Find where the given text appears and provide that cell's center as [x, y] coordinate. 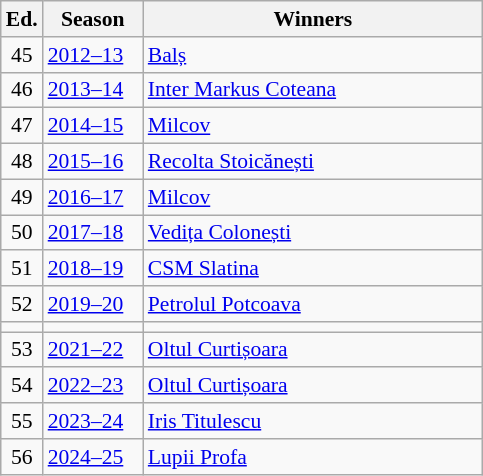
45 [22, 55]
2014–15 [93, 126]
Balș [313, 55]
Season [93, 19]
2022–23 [93, 386]
Lupii Profa [313, 457]
Ed. [22, 19]
2013–14 [93, 90]
Petrolul Potcoava [313, 304]
51 [22, 269]
47 [22, 126]
48 [22, 162]
2017–18 [93, 233]
2019–20 [93, 304]
54 [22, 386]
2023–24 [93, 421]
55 [22, 421]
56 [22, 457]
52 [22, 304]
49 [22, 197]
2024–25 [93, 457]
2018–19 [93, 269]
2021–22 [93, 350]
Winners [313, 19]
Recolta Stoicănești [313, 162]
Inter Markus Coteana [313, 90]
50 [22, 233]
46 [22, 90]
Vedița Colonești [313, 233]
2015–16 [93, 162]
2012–13 [93, 55]
2016–17 [93, 197]
CSM Slatina [313, 269]
Iris Titulescu [313, 421]
53 [22, 350]
